Extract the (x, y) coordinate from the center of the cell holding the provided text.  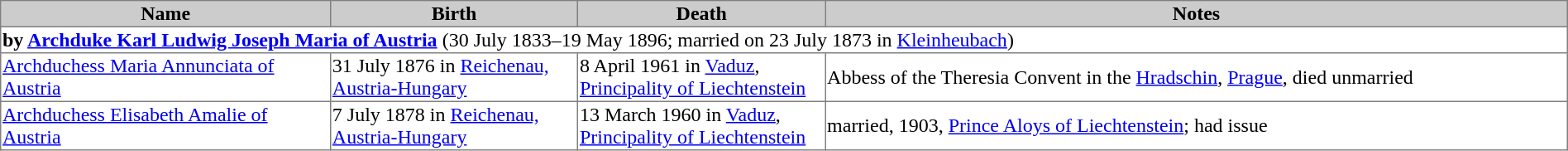
Birth (455, 14)
7 July 1878 in Reichenau, Austria-Hungary (455, 125)
31 July 1876 in Reichenau, Austria-Hungary (455, 77)
13 March 1960 in Vaduz, Principality of Liechtenstein (701, 125)
8 April 1961 in Vaduz, Principality of Liechtenstein (701, 77)
Notes (1196, 14)
Death (701, 14)
Archduchess Maria Annunciata of Austria (165, 77)
Name (165, 14)
Archduchess Elisabeth Amalie of Austria (165, 125)
Abbess of the Theresia Convent in the Hradschin, Prague, died unmarried (1196, 77)
by Archduke Karl Ludwig Joseph Maria of Austria (30 July 1833–19 May 1896; married on 23 July 1873 in Kleinheubach) (784, 40)
married, 1903, Prince Aloys of Liechtenstein; had issue (1196, 125)
